Search for the cell housing the specified text and yield its [X, Y] center coordinate. 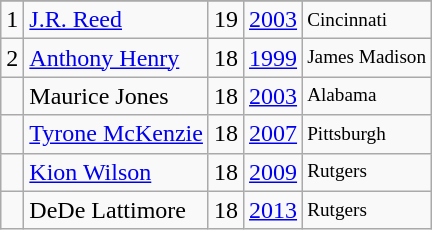
James Madison [367, 58]
2 [12, 58]
1999 [274, 58]
Anthony Henry [116, 58]
Maurice Jones [116, 96]
J.R. Reed [116, 20]
DeDe Lattimore [116, 210]
2013 [274, 210]
1 [12, 20]
2009 [274, 172]
Cincinnati [367, 20]
19 [226, 20]
Pittsburgh [367, 134]
Tyrone McKenzie [116, 134]
2007 [274, 134]
Alabama [367, 96]
Kion Wilson [116, 172]
